Determine the (X, Y) coordinate at the center of the cell enclosing the given text.  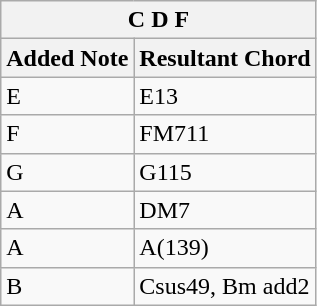
DM7 (225, 210)
FM711 (225, 134)
Resultant Chord (225, 58)
E (68, 96)
B (68, 286)
F (68, 134)
Added Note (68, 58)
Csus49, Bm add2 (225, 286)
C D F (158, 20)
A(139) (225, 248)
E13 (225, 96)
G115 (225, 172)
G (68, 172)
